Identify which cell holds the provided text, then report its [x, y] central coordinate. 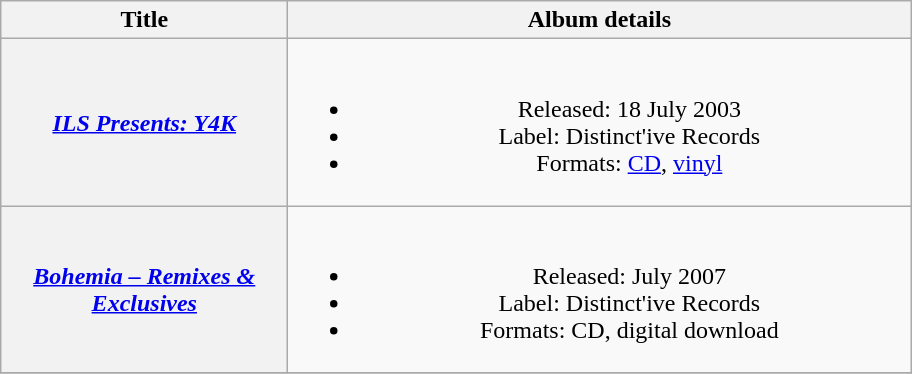
Title [144, 20]
Bohemia – Remixes & Exclusives [144, 290]
Released: July 2007Label: Distinct'ive RecordsFormats: CD, digital download [600, 290]
Released: 18 July 2003Label: Distinct'ive RecordsFormats: CD, vinyl [600, 122]
ILS Presents: Y4K [144, 122]
Album details [600, 20]
